Pinpoint the cell where the given text exists, returning its [X, Y] midpoint coordinate. 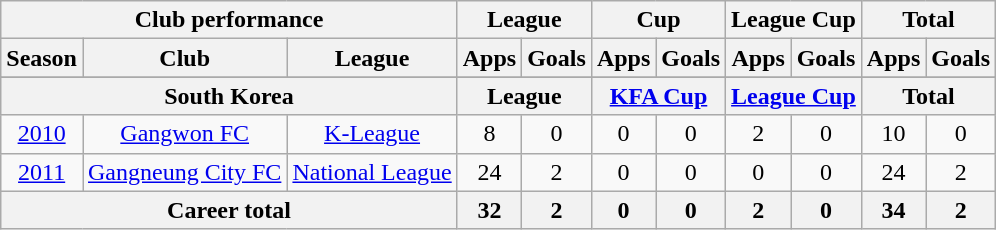
2011 [42, 172]
34 [893, 210]
Club performance [229, 20]
K-League [372, 134]
South Korea [229, 96]
Cup [658, 20]
KFA Cup [658, 96]
2010 [42, 134]
8 [489, 134]
National League [372, 172]
Gangneung City FC [184, 172]
Career total [229, 210]
Club [184, 58]
32 [489, 210]
Gangwon FC [184, 134]
Season [42, 58]
10 [893, 134]
